Return [x, y] of the center of cell containing provided text 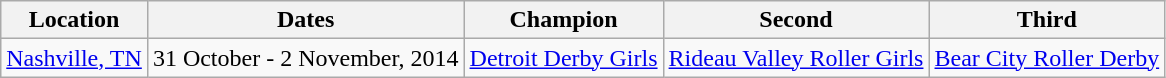
Dates [306, 20]
Champion [564, 20]
Detroit Derby Girls [564, 58]
Second [796, 20]
Rideau Valley Roller Girls [796, 58]
Third [1047, 20]
Location [74, 20]
Nashville, TN [74, 58]
Bear City Roller Derby [1047, 58]
31 October - 2 November, 2014 [306, 58]
